For the text-containing cell, return its midpoint in [X, Y] coordinate format. 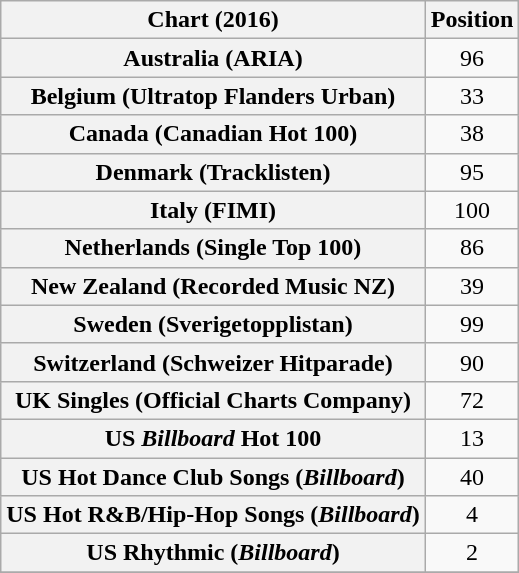
86 [472, 248]
38 [472, 134]
Netherlands (Single Top 100) [213, 248]
Australia (ARIA) [213, 58]
40 [472, 477]
100 [472, 210]
Sweden (Sverigetopplistan) [213, 324]
Position [472, 20]
Chart (2016) [213, 20]
Denmark (Tracklisten) [213, 172]
Belgium (Ultratop Flanders Urban) [213, 96]
New Zealand (Recorded Music NZ) [213, 286]
2 [472, 553]
99 [472, 324]
72 [472, 400]
Switzerland (Schweizer Hitparade) [213, 362]
UK Singles (Official Charts Company) [213, 400]
96 [472, 58]
Canada (Canadian Hot 100) [213, 134]
95 [472, 172]
US Hot Dance Club Songs (Billboard) [213, 477]
90 [472, 362]
US Billboard Hot 100 [213, 438]
39 [472, 286]
33 [472, 96]
US Hot R&B/Hip-Hop Songs (Billboard) [213, 515]
4 [472, 515]
13 [472, 438]
Italy (FIMI) [213, 210]
US Rhythmic (Billboard) [213, 553]
